Find where the given text appears and provide that cell's center as (x, y) coordinate. 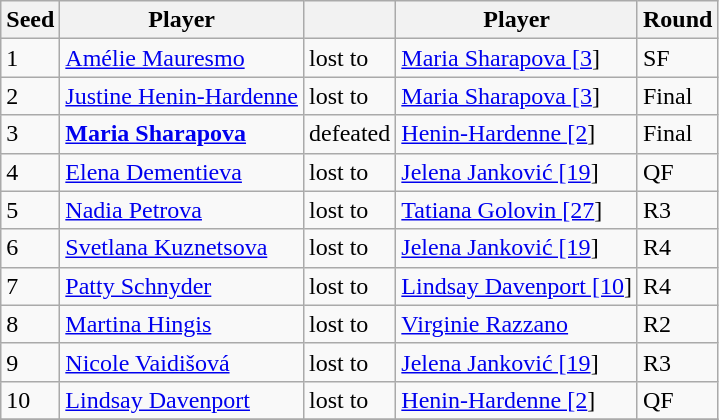
Virginie Razzano (517, 324)
1 (30, 58)
3 (30, 134)
9 (30, 362)
Lindsay Davenport (182, 400)
Justine Henin-Hardenne (182, 96)
7 (30, 286)
SF (677, 58)
Svetlana Kuznetsova (182, 248)
Nadia Petrova (182, 210)
Seed (30, 20)
defeated (349, 134)
Elena Dementieva (182, 172)
2 (30, 96)
6 (30, 248)
Amélie Mauresmo (182, 58)
8 (30, 324)
Martina Hingis (182, 324)
R2 (677, 324)
Round (677, 20)
4 (30, 172)
Lindsay Davenport [10] (517, 286)
Nicole Vaidišová (182, 362)
10 (30, 400)
Maria Sharapova (182, 134)
Tatiana Golovin [27] (517, 210)
Patty Schnyder (182, 286)
5 (30, 210)
